From the cell containing the given text, extract its center point as (X, Y) coordinate. 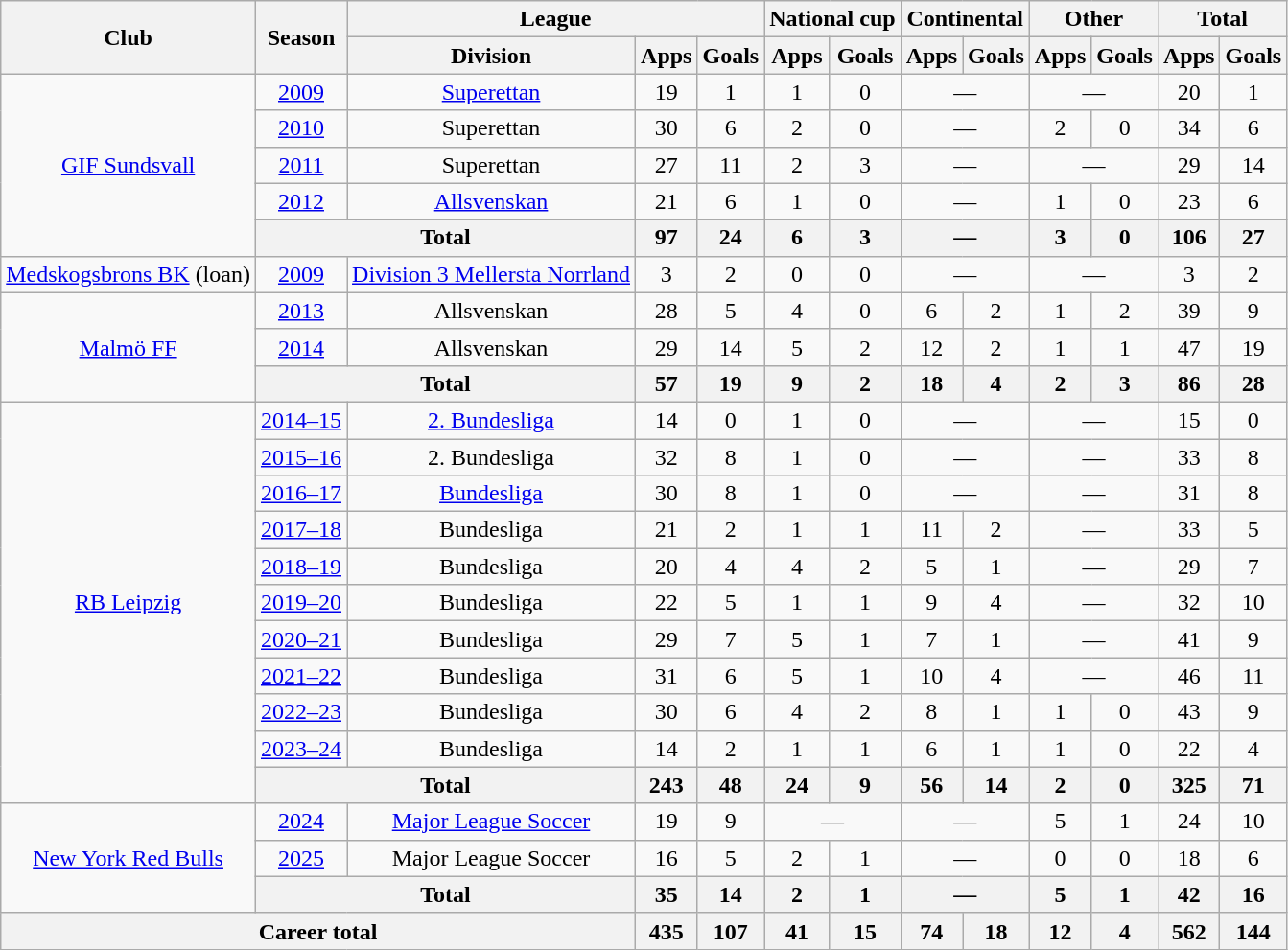
League (556, 19)
Medskogsbrons BK (loan) (129, 274)
46 (1189, 676)
Club (129, 37)
57 (667, 383)
2013 (301, 311)
National cup (832, 19)
2020–21 (301, 639)
56 (931, 785)
2023–24 (301, 749)
Other (1093, 19)
Division 3 Mellersta Norrland (491, 274)
New York Red Bulls (129, 858)
2021–22 (301, 676)
Career total (318, 931)
Division (491, 56)
144 (1253, 931)
325 (1189, 785)
2025 (301, 858)
435 (667, 931)
GIF Sundsvall (129, 165)
2017–18 (301, 530)
2010 (301, 128)
74 (931, 931)
34 (1189, 128)
Malmö FF (129, 347)
2014 (301, 347)
23 (1189, 201)
2019–20 (301, 603)
35 (667, 894)
RB Leipzig (129, 602)
2014–15 (301, 420)
106 (1189, 238)
562 (1189, 931)
47 (1189, 347)
2015–16 (301, 457)
86 (1189, 383)
42 (1189, 894)
97 (667, 238)
Season (301, 37)
243 (667, 785)
2011 (301, 165)
Continental (965, 19)
2022–23 (301, 712)
2016–17 (301, 494)
71 (1253, 785)
39 (1189, 311)
43 (1189, 712)
107 (731, 931)
48 (731, 785)
2024 (301, 822)
2012 (301, 201)
2018–19 (301, 567)
